Find where the given text appears and provide that cell's center as [X, Y] coordinate. 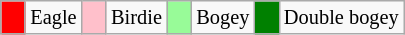
Bogey [222, 17]
Double bogey [342, 17]
Eagle [53, 17]
Birdie [136, 17]
